Provide the (x, y) coordinate of the cell's center where the given text is located.  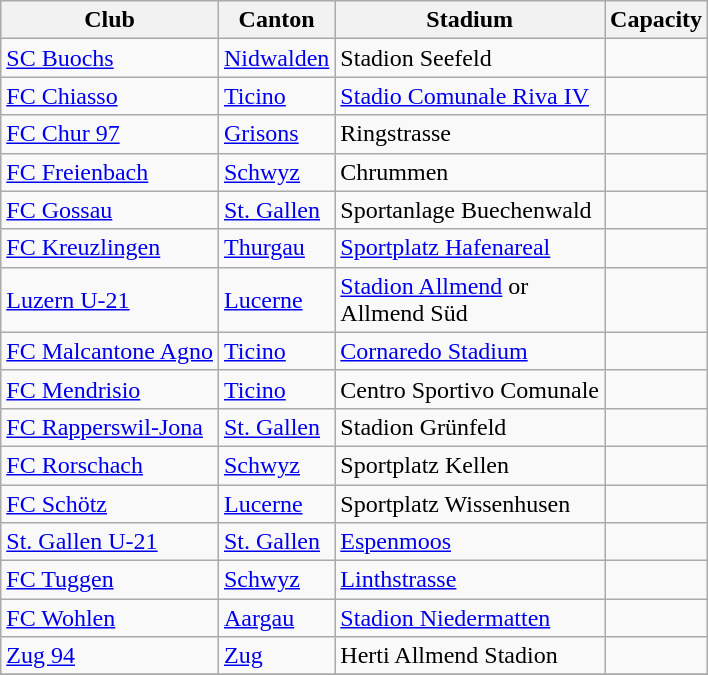
Capacity (656, 20)
Stadion Allmend orAllmend Süd (470, 300)
Linthstrasse (470, 580)
FC Kreuzlingen (110, 248)
Club (110, 20)
FC Gossau (110, 210)
Centro Sportivo Comunale (470, 389)
Zug 94 (110, 656)
Stadium (470, 20)
Herti Allmend Stadion (470, 656)
Luzern U-21 (110, 300)
FC Freienbach (110, 172)
FC Rapperswil-Jona (110, 427)
FC Wohlen (110, 618)
Sportanlage Buechenwald (470, 210)
Stadion Seefeld (470, 58)
Thurgau (276, 248)
Nidwalden (276, 58)
FC Schötz (110, 503)
St. Gallen U-21 (110, 542)
Sportplatz Hafenareal (470, 248)
Ringstrasse (470, 134)
Chrummen (470, 172)
Sportplatz Wissenhusen (470, 503)
Canton (276, 20)
FC Tuggen (110, 580)
FC Chur 97 (110, 134)
Sportplatz Kellen (470, 465)
Zug (276, 656)
Aargau (276, 618)
Grisons (276, 134)
Stadion Niedermatten (470, 618)
Stadion Grünfeld (470, 427)
SC Buochs (110, 58)
Stadio Comunale Riva IV (470, 96)
FC Rorschach (110, 465)
Cornaredo Stadium (470, 351)
FC Mendrisio (110, 389)
FC Chiasso (110, 96)
FC Malcantone Agno (110, 351)
Espenmoos (470, 542)
